Determine the (x, y) coordinate at the center of the cell enclosing the given text.  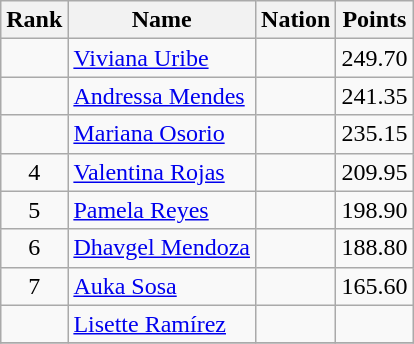
Nation (296, 20)
Rank (34, 20)
5 (34, 210)
Name (162, 20)
165.60 (374, 286)
Lisette Ramírez (162, 324)
235.15 (374, 134)
241.35 (374, 96)
Pamela Reyes (162, 210)
4 (34, 172)
249.70 (374, 58)
Viviana Uribe (162, 58)
Auka Sosa (162, 286)
6 (34, 248)
Mariana Osorio (162, 134)
188.80 (374, 248)
7 (34, 286)
209.95 (374, 172)
Valentina Rojas (162, 172)
Points (374, 20)
Dhavgel Mendoza (162, 248)
198.90 (374, 210)
Andressa Mendes (162, 96)
